Detect which cell encompasses the target text, then output its [X, Y] center coordinate. 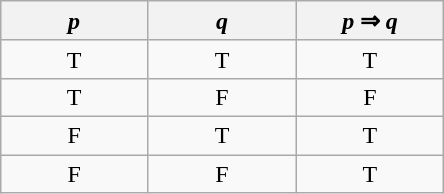
p [74, 21]
p ⇒ q [370, 21]
q [222, 21]
